Find where the given text appears and provide that cell's center as (X, Y) coordinate. 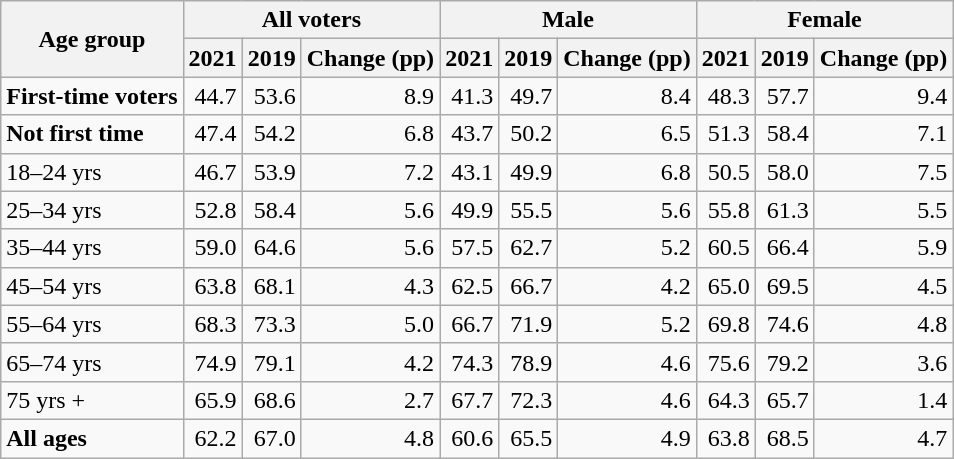
71.9 (528, 324)
68.1 (272, 286)
55–64 yrs (92, 324)
53.9 (272, 172)
61.3 (784, 210)
1.4 (883, 400)
58.0 (784, 172)
62.2 (212, 438)
66.4 (784, 248)
50.2 (528, 134)
68.6 (272, 400)
8.9 (370, 96)
4.7 (883, 438)
53.6 (272, 96)
54.2 (272, 134)
79.2 (784, 362)
51.3 (726, 134)
50.5 (726, 172)
47.4 (212, 134)
68.3 (212, 324)
73.3 (272, 324)
7.5 (883, 172)
75 yrs + (92, 400)
7.1 (883, 134)
8.4 (627, 96)
74.6 (784, 324)
62.7 (528, 248)
64.3 (726, 400)
55.8 (726, 210)
5.0 (370, 324)
45–54 yrs (92, 286)
67.0 (272, 438)
2.7 (370, 400)
5.5 (883, 210)
48.3 (726, 96)
All ages (92, 438)
52.8 (212, 210)
25–34 yrs (92, 210)
59.0 (212, 248)
43.7 (470, 134)
43.1 (470, 172)
74.9 (212, 362)
6.5 (627, 134)
Not first time (92, 134)
79.1 (272, 362)
4.9 (627, 438)
69.5 (784, 286)
74.3 (470, 362)
78.9 (528, 362)
5.9 (883, 248)
65.9 (212, 400)
18–24 yrs (92, 172)
65.0 (726, 286)
62.5 (470, 286)
Age group (92, 39)
57.5 (470, 248)
3.6 (883, 362)
Male (568, 20)
4.3 (370, 286)
9.4 (883, 96)
4.5 (883, 286)
First-time voters (92, 96)
46.7 (212, 172)
65.7 (784, 400)
All voters (312, 20)
55.5 (528, 210)
68.5 (784, 438)
44.7 (212, 96)
60.5 (726, 248)
35–44 yrs (92, 248)
60.6 (470, 438)
41.3 (470, 96)
72.3 (528, 400)
Female (824, 20)
64.6 (272, 248)
57.7 (784, 96)
7.2 (370, 172)
65.5 (528, 438)
65–74 yrs (92, 362)
69.8 (726, 324)
67.7 (470, 400)
49.7 (528, 96)
75.6 (726, 362)
